Pinpoint the cell where the given text exists, returning its [x, y] midpoint coordinate. 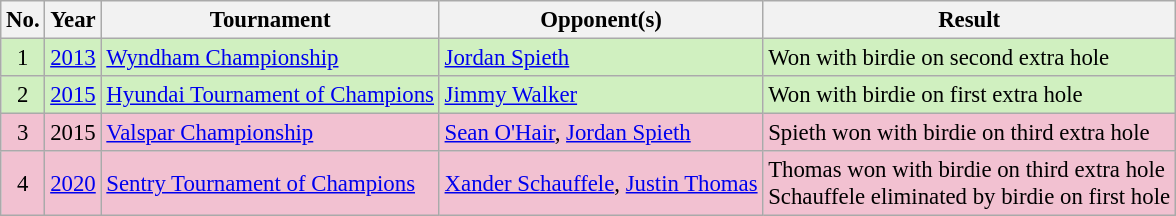
Xander Schauffele, Justin Thomas [601, 184]
Valspar Championship [270, 133]
Won with birdie on first extra hole [970, 95]
4 [23, 184]
Sean O'Hair, Jordan Spieth [601, 133]
2013 [73, 58]
No. [23, 20]
2 [23, 95]
Won with birdie on second extra hole [970, 58]
Jimmy Walker [601, 95]
Wyndham Championship [270, 58]
Spieth won with birdie on third extra hole [970, 133]
3 [23, 133]
Thomas won with birdie on third extra holeSchauffele eliminated by birdie on first hole [970, 184]
Jordan Spieth [601, 58]
Year [73, 20]
1 [23, 58]
Hyundai Tournament of Champions [270, 95]
Tournament [270, 20]
2020 [73, 184]
Opponent(s) [601, 20]
Sentry Tournament of Champions [270, 184]
Result [970, 20]
